Return (X, Y) of the center of cell containing provided text 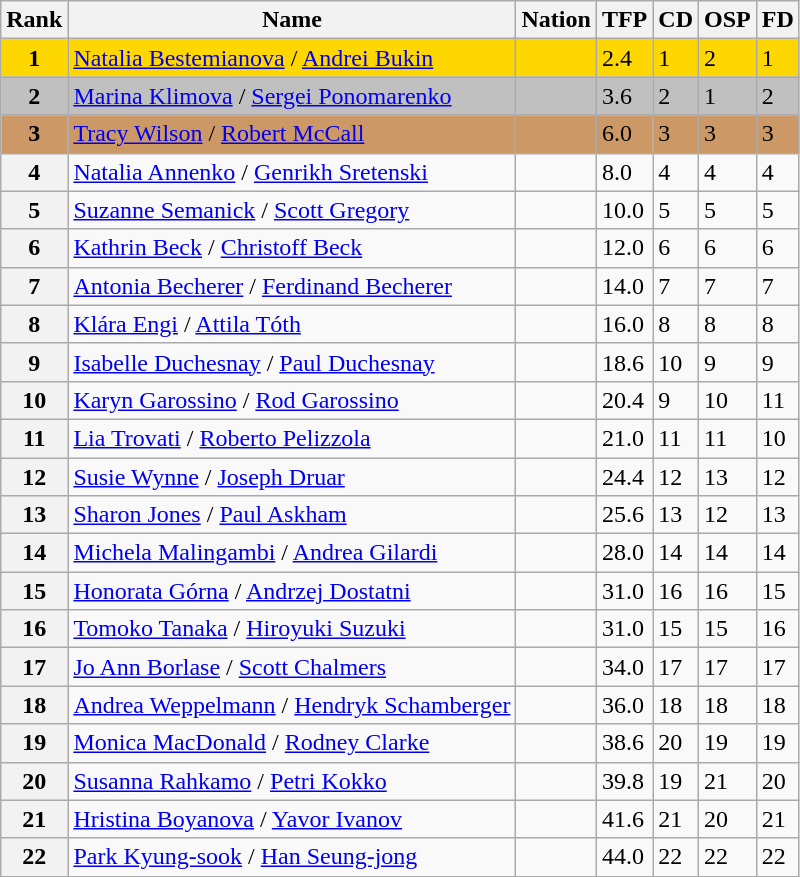
39.8 (624, 781)
41.6 (624, 819)
25.6 (624, 515)
Nation (556, 20)
Marina Klimova / Sergei Ponomarenko (292, 96)
Tracy Wilson / Robert McCall (292, 134)
Klára Engi / Attila Tóth (292, 324)
Susie Wynne / Joseph Druar (292, 477)
36.0 (624, 705)
Natalia Bestemianova / Andrei Bukin (292, 58)
38.6 (624, 743)
Park Kyung-sook / Han Seung-jong (292, 857)
6.0 (624, 134)
12.0 (624, 248)
14.0 (624, 286)
Hristina Boyanova / Yavor Ivanov (292, 819)
Isabelle Duchesnay / Paul Duchesnay (292, 362)
CD (676, 20)
Susanna Rahkamo / Petri Kokko (292, 781)
44.0 (624, 857)
34.0 (624, 667)
Michela Malingambi / Andrea Gilardi (292, 553)
Andrea Weppelmann / Hendryk Schamberger (292, 705)
Jo Ann Borlase / Scott Chalmers (292, 667)
Antonia Becherer / Ferdinand Becherer (292, 286)
Karyn Garossino / Rod Garossino (292, 400)
Monica MacDonald / Rodney Clarke (292, 743)
10.0 (624, 210)
Kathrin Beck / Christoff Beck (292, 248)
TFP (624, 20)
Rank (34, 20)
21.0 (624, 438)
Name (292, 20)
Tomoko Tanaka / Hiroyuki Suzuki (292, 629)
Sharon Jones / Paul Askham (292, 515)
18.6 (624, 362)
Lia Trovati / Roberto Pelizzola (292, 438)
8.0 (624, 172)
FD (778, 20)
2.4 (624, 58)
24.4 (624, 477)
OSP (728, 20)
28.0 (624, 553)
20.4 (624, 400)
Honorata Górna / Andrzej Dostatni (292, 591)
3.6 (624, 96)
Natalia Annenko / Genrikh Sretenski (292, 172)
Suzanne Semanick / Scott Gregory (292, 210)
16.0 (624, 324)
